Return the [x, y] coordinate for the center point of the cell that contains the specified text.  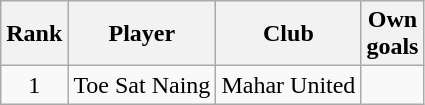
Mahar United [288, 85]
Toe Sat Naing [142, 85]
Player [142, 34]
Owngoals [392, 34]
1 [34, 85]
Rank [34, 34]
Club [288, 34]
